Output the (X, Y) coordinate of the center of the cell containing the given text.  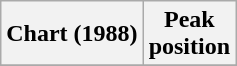
Peakposition (189, 34)
Chart (1988) (72, 34)
